Capture the cell that displays the provided text and extract its [X, Y] central coordinate. 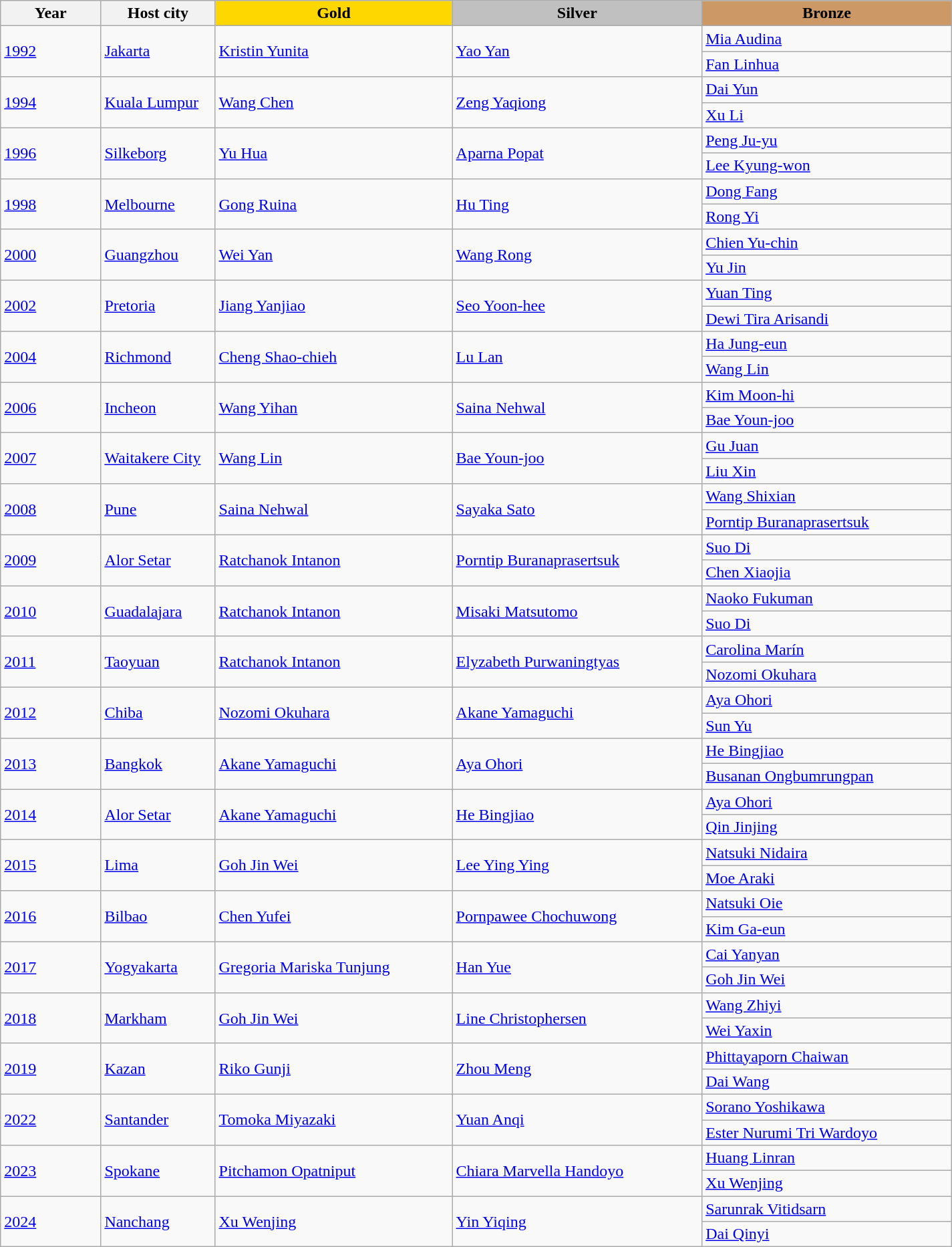
Dai Yun [827, 90]
Yao Yan [577, 51]
Cheng Shao-chieh [334, 357]
Chien Yu-chin [827, 242]
Bronze [827, 13]
Nanchang [158, 1222]
Ester Nurumi Tri Wardoyo [827, 1133]
Richmond [158, 357]
1996 [51, 153]
Han Yue [577, 967]
Natsuki Nidaira [827, 853]
Naoko Fukuman [827, 598]
2024 [51, 1222]
Sun Yu [827, 725]
Liu Xin [827, 471]
Santander [158, 1119]
Dai Qinyi [827, 1234]
Carolina Marín [827, 649]
Wang Shixian [827, 497]
Bilbao [158, 916]
Riko Gunji [334, 1069]
2019 [51, 1069]
2017 [51, 967]
Kim Moon-hi [827, 395]
Yin Yiqing [577, 1222]
Elyzabeth Purwaningtyas [577, 662]
Moe Araki [827, 878]
2006 [51, 408]
Spokane [158, 1171]
Rong Yi [827, 217]
2009 [51, 560]
Kazan [158, 1069]
Kim Ga-eun [827, 929]
Wei Yaxin [827, 1030]
2022 [51, 1119]
1994 [51, 102]
Chen Xiaojia [827, 573]
Yu Hua [334, 153]
2012 [51, 712]
Lee Ying Ying [577, 865]
Melbourne [158, 204]
Wei Yan [334, 255]
Gu Juan [827, 446]
Seo Yoon-hee [577, 305]
2018 [51, 1018]
Gong Ruina [334, 204]
Yuan Ting [827, 293]
Chiba [158, 712]
2013 [51, 764]
Sayaka Sato [577, 509]
Yogyakarta [158, 967]
Natsuki Oie [827, 904]
Chiara Marvella Handoyo [577, 1171]
Jiang Yanjiao [334, 305]
Dewi Tira Arisandi [827, 319]
Pitchamon Opatniput [334, 1171]
Host city [158, 13]
Misaki Matsutomo [577, 611]
Year [51, 13]
Lima [158, 865]
Huang Linran [827, 1158]
Peng Ju-yu [827, 140]
2008 [51, 509]
Mia Audina [827, 39]
2004 [51, 357]
Bangkok [158, 764]
Wang Yihan [334, 408]
Markham [158, 1018]
Waitakere City [158, 458]
2000 [51, 255]
Sarunrak Vitidsarn [827, 1209]
Taoyuan [158, 662]
Lu Lan [577, 357]
Kristin Yunita [334, 51]
Xu Li [827, 115]
Pornpawee Chochuwong [577, 916]
Wang Rong [577, 255]
Aparna Popat [577, 153]
Fan Linhua [827, 64]
Lee Kyung-won [827, 166]
Line Christophersen [577, 1018]
Wang Zhiyi [827, 1005]
2016 [51, 916]
Pretoria [158, 305]
Silver [577, 13]
Zeng Yaqiong [577, 102]
Busanan Ongbumrungpan [827, 777]
Yuan Anqi [577, 1119]
Zhou Meng [577, 1069]
2015 [51, 865]
Dong Fang [827, 191]
Jakarta [158, 51]
1992 [51, 51]
Wang Chen [334, 102]
Kuala Lumpur [158, 102]
Yu Jin [827, 267]
Incheon [158, 408]
Dai Wang [827, 1081]
Silkeborg [158, 153]
2023 [51, 1171]
Pune [158, 509]
Gregoria Mariska Tunjung [334, 967]
2011 [51, 662]
2014 [51, 815]
Cai Yanyan [827, 954]
Hu Ting [577, 204]
Tomoka Miyazaki [334, 1119]
Gold [334, 13]
1998 [51, 204]
Chen Yufei [334, 916]
Ha Jung-eun [827, 344]
2007 [51, 458]
2010 [51, 611]
2002 [51, 305]
Sorano Yoshikawa [827, 1107]
Guangzhou [158, 255]
Qin Jinjing [827, 827]
Guadalajara [158, 611]
Phittayaporn Chaiwan [827, 1056]
